Extract the [X, Y] coordinate from the center of the cell holding the provided text.  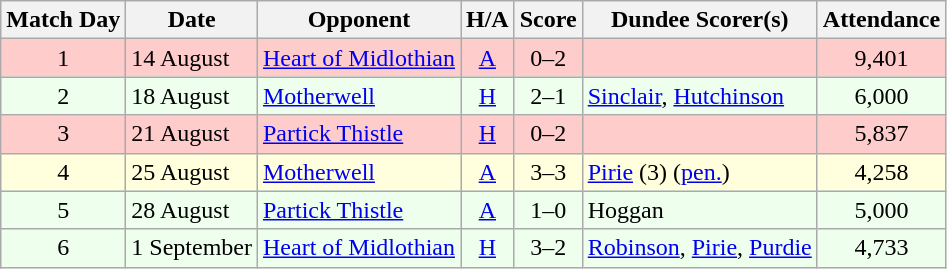
4,733 [881, 248]
9,401 [881, 58]
H/A [487, 20]
Sinclair, Hutchinson [700, 96]
Robinson, Pirie, Purdie [700, 248]
Opponent [358, 20]
21 August [192, 134]
14 August [192, 58]
4,258 [881, 172]
Dundee Scorer(s) [700, 20]
18 August [192, 96]
Pirie (3) (pen.) [700, 172]
25 August [192, 172]
Match Day [64, 20]
2–1 [548, 96]
5,837 [881, 134]
4 [64, 172]
Attendance [881, 20]
1 September [192, 248]
6 [64, 248]
6,000 [881, 96]
Hoggan [700, 210]
5 [64, 210]
1–0 [548, 210]
3 [64, 134]
5,000 [881, 210]
3–3 [548, 172]
3–2 [548, 248]
Date [192, 20]
28 August [192, 210]
Score [548, 20]
1 [64, 58]
2 [64, 96]
